Pinpoint the cell where the given text exists, returning its [X, Y] midpoint coordinate. 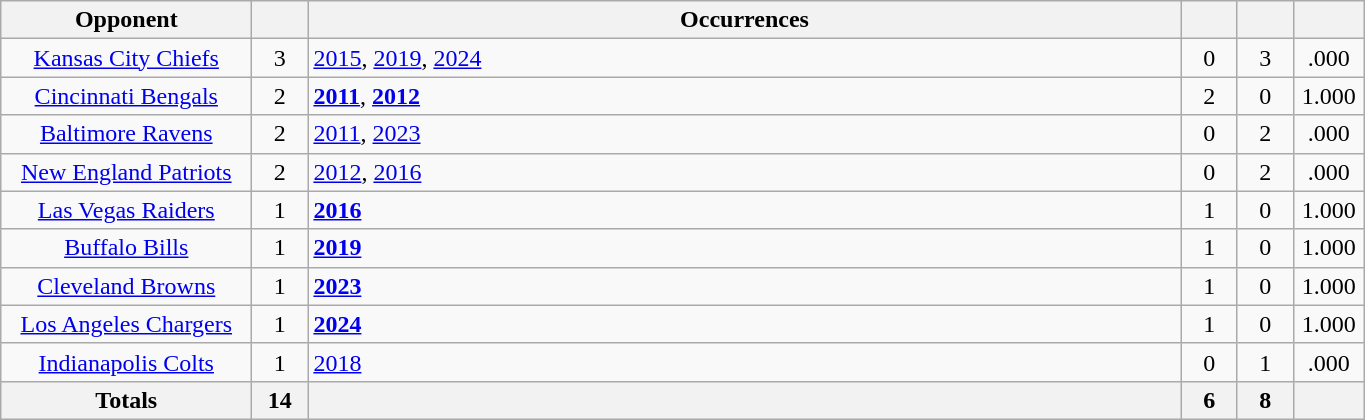
Cleveland Browns [126, 286]
2019 [744, 248]
2024 [744, 324]
Buffalo Bills [126, 248]
14 [280, 400]
2023 [744, 286]
Las Vegas Raiders [126, 210]
2018 [744, 362]
Opponent [126, 20]
Kansas City Chiefs [126, 58]
Occurrences [744, 20]
Indianapolis Colts [126, 362]
New England Patriots [126, 172]
8 [1265, 400]
2016 [744, 210]
2015, 2019, 2024 [744, 58]
Los Angeles Chargers [126, 324]
Totals [126, 400]
2011, 2012 [744, 96]
2012, 2016 [744, 172]
6 [1209, 400]
Cincinnati Bengals [126, 96]
Baltimore Ravens [126, 134]
2011, 2023 [744, 134]
